Provide the (x, y) coordinate of the cell's center where the given text is located.  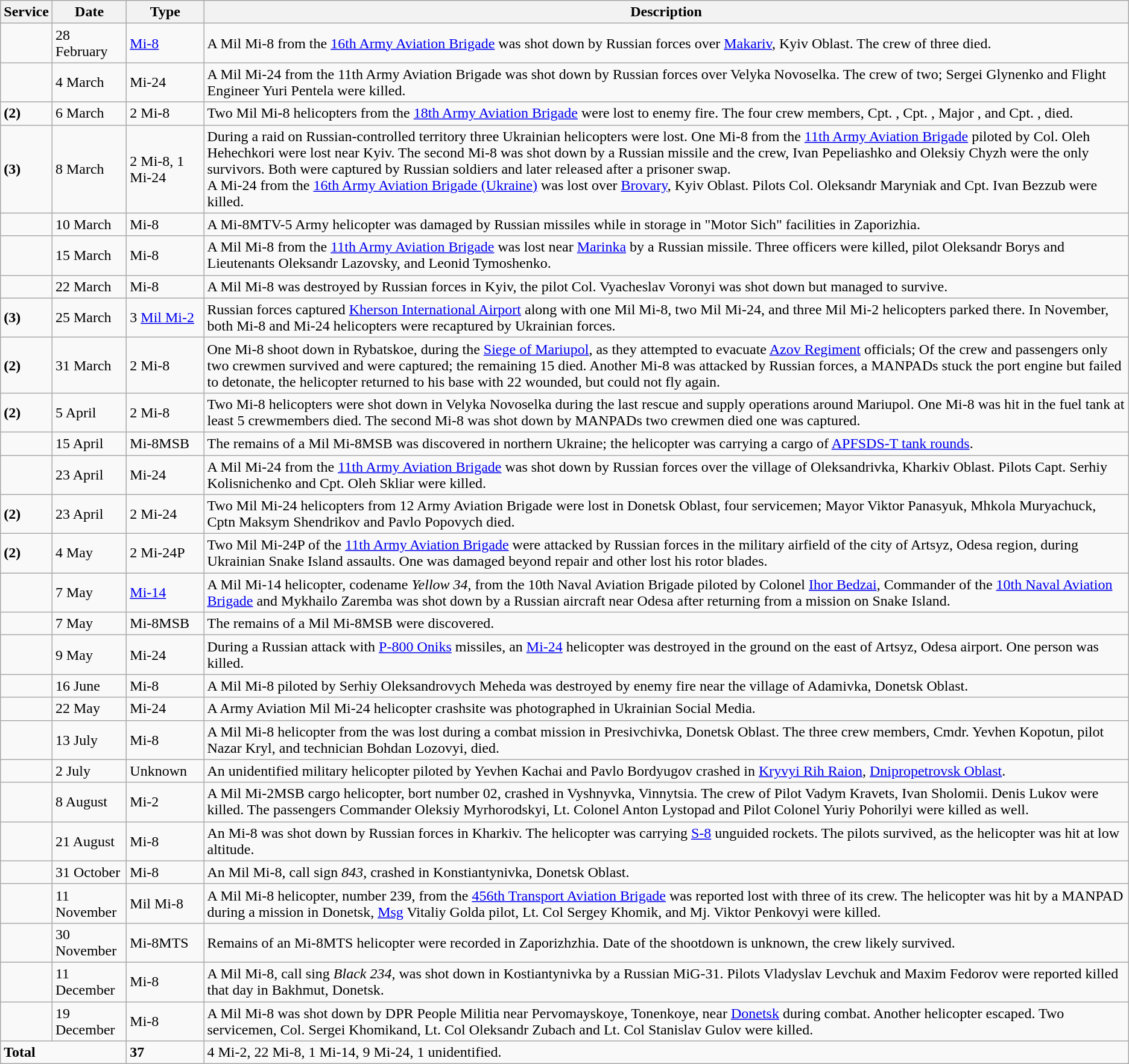
Service (27, 12)
21 August (89, 841)
2 Mi-24 (165, 514)
The remains of a Mil Mi-8MSB was discovered in northern Ukraine; the helicopter was carrying a cargo of APFSDS-T tank rounds. (666, 443)
37 (165, 1053)
10 March (89, 224)
2 Mi-8, 1 Mi-24 (165, 169)
8 March (89, 169)
30 November (89, 942)
5 April (89, 413)
Type (165, 12)
28 February (89, 43)
2 Mi-24P (165, 554)
4 March (89, 82)
The remains of a Mil Mi-8MSB were discovered. (666, 624)
A Mil Mi-8 piloted by Serhiy Oleksandrovych Meheda was destroyed by enemy fire near the village of Adamivka, Donetsk Oblast. (666, 686)
3 Mil Mi-2 (165, 317)
13 July (89, 739)
9 May (89, 655)
A Mil Mi-8 from the 16th Army Aviation Brigade was shot down by Russian forces over Makariv, Kyiv Oblast. The crew of three died. (666, 43)
15 March (89, 256)
11 November (89, 904)
Date (89, 12)
8 August (89, 802)
An unidentified military helicopter piloted by Yevhen Kachai and Pavlo Bordyugov crashed in Kryvyi Rih Raion, Dnipropetrovsk Oblast. (666, 771)
Mi-8MTS (165, 942)
2 July (89, 771)
Mil Mi-8 (165, 904)
A Mil Mi-8 was destroyed by Russian forces in Kyiv, the pilot Col. Vyacheslav Voronyi was shot down but managed to survive. (666, 287)
22 May (89, 709)
An Mil Mi-8, call sign 843, crashed in Konstiantynivka, Donetsk Oblast. (666, 872)
Description (666, 12)
Remains of an Mi-8MTS helicopter were recorded in Zaporizhzhia. Date of the shootdown is unknown, the crew likely survived. (666, 942)
31 October (89, 872)
31 March (89, 365)
Mi-2 (165, 802)
A Army Aviation Mil Mi-24 helicopter crashsite was photographed in Ukrainian Social Media. (666, 709)
4 May (89, 554)
11 December (89, 982)
25 March (89, 317)
Total (64, 1053)
16 June (89, 686)
22 March (89, 287)
Unknown (165, 771)
4 Mi-2, 22 Mi-8, 1 Mi-14, 9 Mi-24, 1 unidentified. (666, 1053)
Two Mil Mi-8 helicopters from the 18th Army Aviation Brigade were lost to enemy fire. The four crew members, Cpt. , Cpt. , Major , and Cpt. , died. (666, 113)
15 April (89, 443)
6 March (89, 113)
Mi-14 (165, 592)
A Mi-8MTV-5 Army helicopter was damaged by Russian missiles while in storage in "Motor Sich" facilities in Zaporizhia. (666, 224)
19 December (89, 1021)
